Output the (X, Y) coordinate of the center of the cell containing the given text.  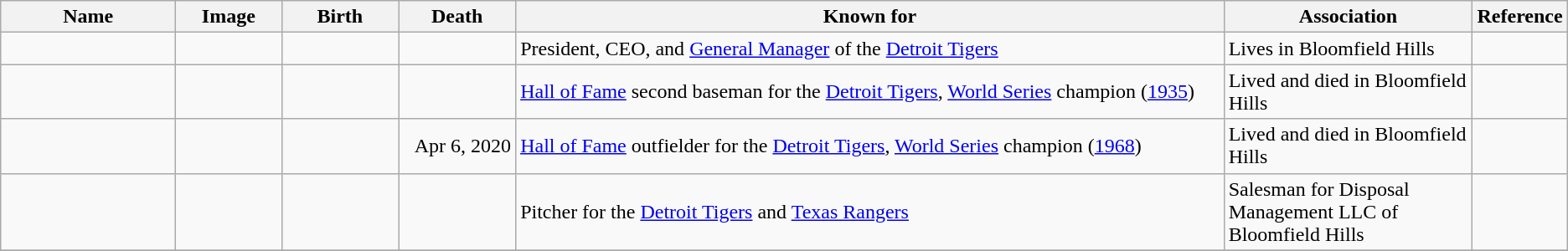
Birth (340, 17)
Known for (870, 17)
Reference (1519, 17)
Association (1349, 17)
Hall of Fame second baseman for the Detroit Tigers, World Series champion (1935) (870, 92)
Death (457, 17)
Image (229, 17)
Apr 6, 2020 (457, 146)
Salesman for Disposal Management LLC of Bloomfield Hills (1349, 212)
Pitcher for the Detroit Tigers and Texas Rangers (870, 212)
Name (89, 17)
President, CEO, and General Manager of the Detroit Tigers (870, 49)
Hall of Fame outfielder for the Detroit Tigers, World Series champion (1968) (870, 146)
Lives in Bloomfield Hills (1349, 49)
